Determine the (x, y) coordinate at the center of the cell enclosing the given text.  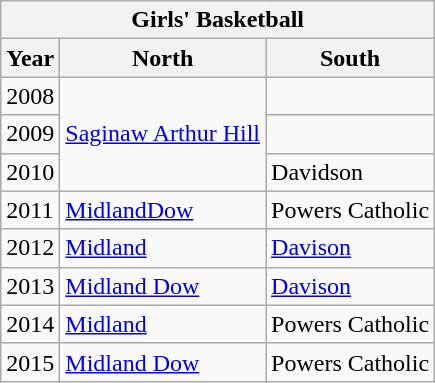
2010 (30, 172)
2011 (30, 210)
2009 (30, 134)
North (163, 58)
MidlandDow (163, 210)
South (350, 58)
2013 (30, 286)
2012 (30, 248)
Year (30, 58)
2014 (30, 324)
Saginaw Arthur Hill (163, 134)
Davidson (350, 172)
2015 (30, 362)
2008 (30, 96)
Girls' Basketball (218, 20)
